Pinpoint the cell where the given text exists, returning its [x, y] midpoint coordinate. 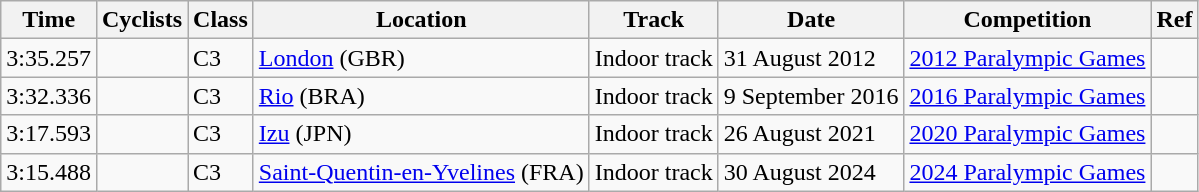
2024 Paralympic Games [1028, 172]
Date [811, 20]
Ref [1174, 20]
Class [221, 20]
3:17.593 [49, 134]
London (GBR) [421, 58]
2016 Paralympic Games [1028, 96]
Cyclists [142, 20]
Rio (BRA) [421, 96]
Saint-Quentin-en-Yvelines (FRA) [421, 172]
Izu (JPN) [421, 134]
9 September 2016 [811, 96]
Location [421, 20]
26 August 2021 [811, 134]
2012 Paralympic Games [1028, 58]
3:32.336 [49, 96]
3:15.488 [49, 172]
3:35.257 [49, 58]
2020 Paralympic Games [1028, 134]
Time [49, 20]
31 August 2012 [811, 58]
Competition [1028, 20]
30 August 2024 [811, 172]
Track [654, 20]
